From the cell containing the given text, extract its center point as [X, Y] coordinate. 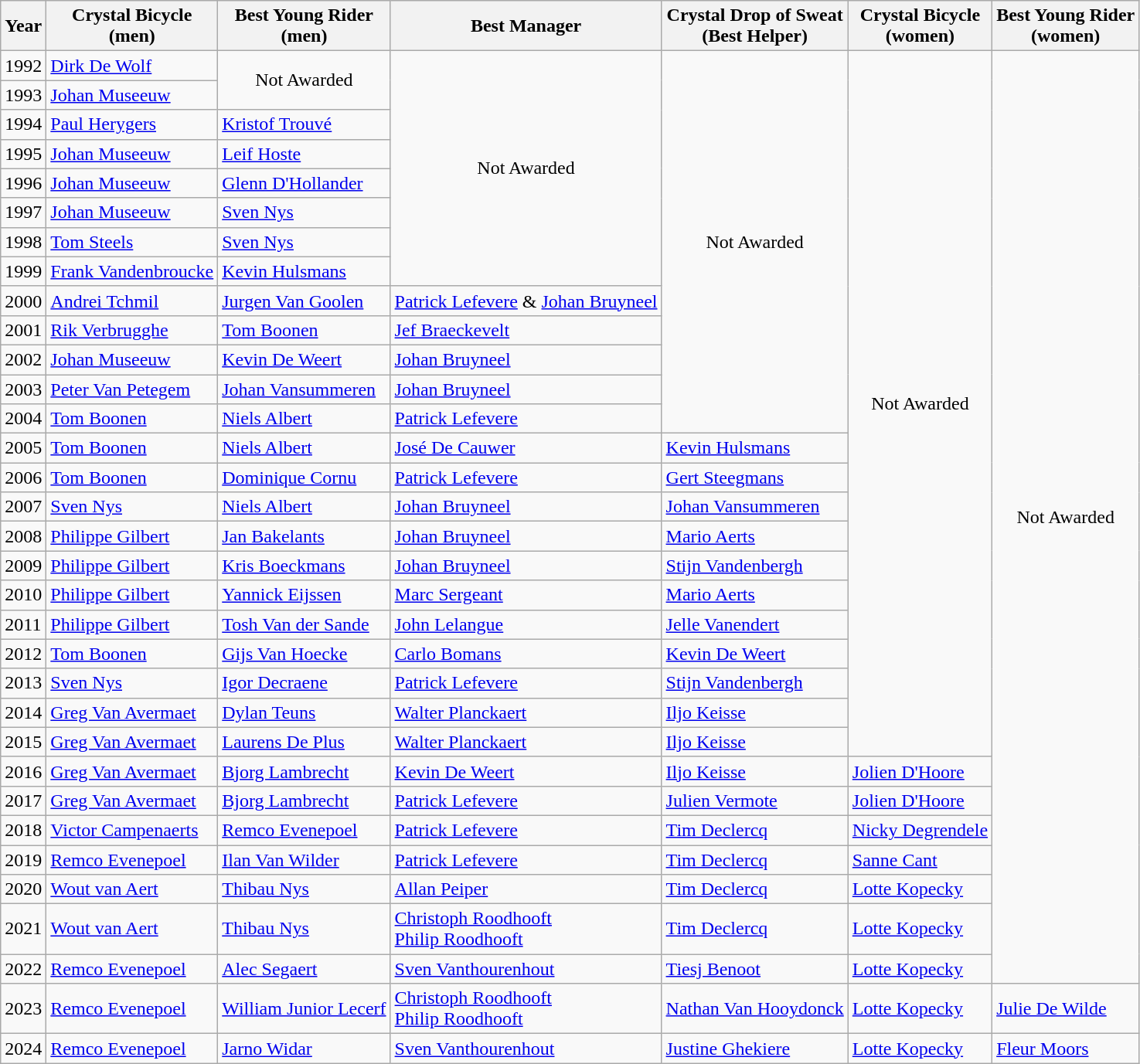
Carlo Bomans [526, 654]
Patrick Lefevere & Johan Bruyneel [526, 301]
2002 [23, 359]
Laurens De Plus [305, 742]
2006 [23, 478]
Nathan Van Hooydonck [754, 1009]
Crystal Drop of Sweat(Best Helper) [754, 26]
Tiesj Benoot [754, 969]
Julie De Wilde [1066, 1009]
Justine Ghekiere [754, 1049]
Dominique Cornu [305, 478]
2012 [23, 654]
Yannick Eijssen [305, 595]
Gijs Van Hoecke [305, 654]
2020 [23, 889]
Paul Herygers [132, 124]
Andrei Tchmil [132, 301]
2007 [23, 507]
1994 [23, 124]
Alec Segaert [305, 969]
1992 [23, 66]
2008 [23, 536]
1998 [23, 242]
Tosh Van der Sande [305, 624]
2022 [23, 969]
Igor Decraene [305, 683]
William Junior Lecerf [305, 1009]
Jef Braeckevelt [526, 330]
2017 [23, 801]
Kris Boeckmans [305, 566]
2016 [23, 771]
Year [23, 26]
Sanne Cant [920, 860]
2024 [23, 1049]
2021 [23, 929]
Best Young Rider(women) [1066, 26]
2011 [23, 624]
Allan Peiper [526, 889]
José De Cauwer [526, 448]
Glenn D'Hollander [305, 183]
2003 [23, 389]
1993 [23, 95]
2018 [23, 830]
2023 [23, 1009]
Rik Verbrugghe [132, 330]
Crystal Bicycle(men) [132, 26]
2015 [23, 742]
2019 [23, 860]
Ilan Van Wilder [305, 860]
Jan Bakelants [305, 536]
1995 [23, 154]
1997 [23, 212]
2014 [23, 712]
Julien Vermote [754, 801]
2013 [23, 683]
1996 [23, 183]
Best Young Rider(men) [305, 26]
Jurgen Van Goolen [305, 301]
Frank Vandenbroucke [132, 271]
1999 [23, 271]
Kristof Trouvé [305, 124]
Victor Campenaerts [132, 830]
2005 [23, 448]
Jarno Widar [305, 1049]
Gert Steegmans [754, 478]
2001 [23, 330]
Marc Sergeant [526, 595]
Jelle Vanendert [754, 624]
2010 [23, 595]
Fleur Moors [1066, 1049]
Leif Hoste [305, 154]
Dylan Teuns [305, 712]
Crystal Bicycle(women) [920, 26]
2009 [23, 566]
Nicky Degrendele [920, 830]
John Lelangue [526, 624]
Peter Van Petegem [132, 389]
Tom Steels [132, 242]
Dirk De Wolf [132, 66]
2004 [23, 419]
2000 [23, 301]
Best Manager [526, 26]
